Determine the (X, Y) coordinate at the center of the cell enclosing the given text.  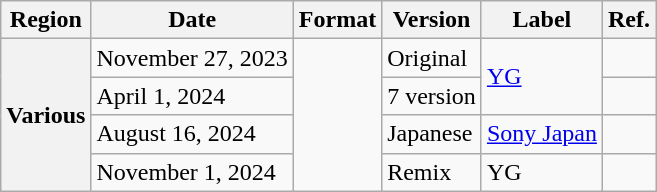
Format (337, 20)
Original (432, 58)
Label (542, 20)
Version (432, 20)
Date (192, 20)
Ref. (628, 20)
Region (46, 20)
November 27, 2023 (192, 58)
August 16, 2024 (192, 134)
Remix (432, 172)
April 1, 2024 (192, 96)
7 version (432, 96)
Sony Japan (542, 134)
Japanese (432, 134)
Various (46, 115)
November 1, 2024 (192, 172)
